From the cell containing the given text, extract its center point as [X, Y] coordinate. 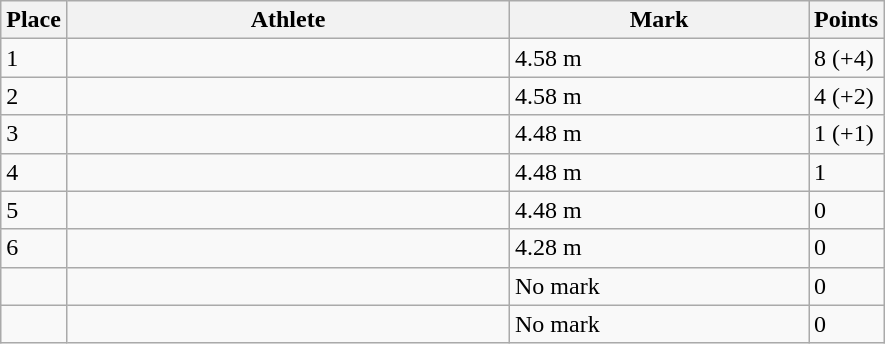
4.28 m [660, 248]
6 [34, 248]
Athlete [288, 20]
5 [34, 210]
3 [34, 134]
Points [846, 20]
Place [34, 20]
2 [34, 96]
4 [34, 172]
8 (+4) [846, 58]
Mark [660, 20]
4 (+2) [846, 96]
1 (+1) [846, 134]
